Capture the cell that displays the provided text and extract its [X, Y] central coordinate. 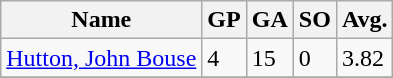
4 [224, 58]
Hutton, John Bouse [102, 58]
SO [314, 20]
Avg. [364, 20]
GA [270, 20]
GP [224, 20]
3.82 [364, 58]
0 [314, 58]
Name [102, 20]
15 [270, 58]
